Locate the cell with the specified text and output its [X, Y] center coordinate. 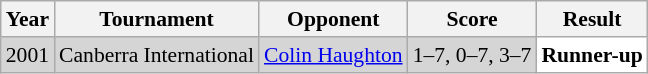
Score [472, 19]
Tournament [156, 19]
1–7, 0–7, 3–7 [472, 55]
Result [592, 19]
2001 [28, 55]
Canberra International [156, 55]
Opponent [334, 19]
Year [28, 19]
Colin Haughton [334, 55]
Runner-up [592, 55]
